Return [x, y] of the center of cell containing provided text 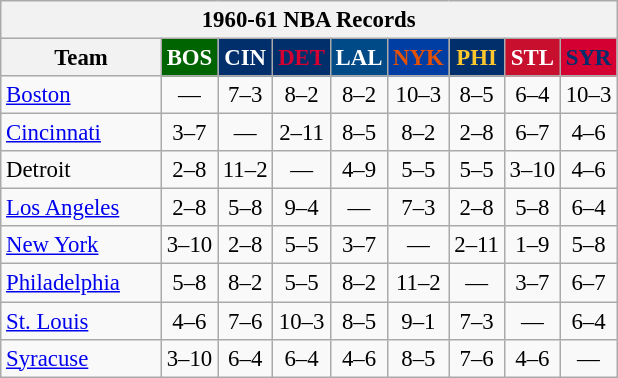
4–9 [358, 170]
Team [82, 58]
1960-61 NBA Records [309, 20]
Detroit [82, 170]
NYK [418, 58]
St. Louis [82, 321]
Cincinnati [82, 133]
BOS [189, 58]
9–4 [302, 208]
STL [532, 58]
SYR [588, 58]
CIN [246, 58]
Boston [82, 95]
9–1 [418, 321]
Philadelphia [82, 283]
LAL [358, 58]
Los Angeles [82, 208]
PHI [476, 58]
1–9 [532, 245]
New York [82, 245]
DET [302, 58]
Syracuse [82, 358]
